Find where the given text appears and provide that cell's center as [x, y] coordinate. 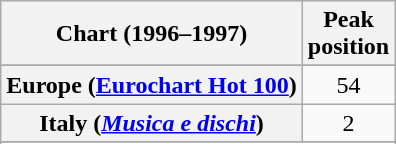
Europe (Eurochart Hot 100) [152, 85]
Italy (Musica e dischi) [152, 123]
54 [348, 85]
Peakposition [348, 34]
Chart (1996–1997) [152, 34]
2 [348, 123]
